Return the (x, y) coordinate for the center point of the cell that contains the specified text.  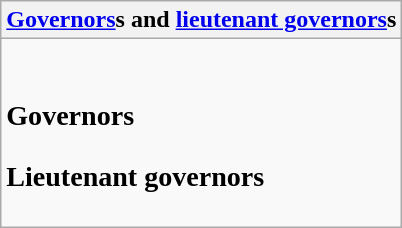
GovernorsLieutenant governors (202, 133)
Governorss and lieutenant governorss (202, 20)
